Return (X, Y) of the center of cell containing provided text 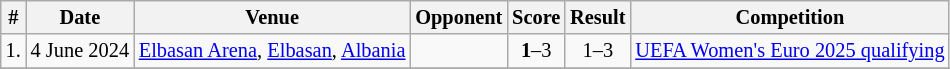
UEFA Women's Euro 2025 qualifying (790, 51)
Result (598, 17)
Elbasan Arena, Elbasan, Albania (272, 51)
4 June 2024 (80, 51)
Score (536, 17)
Competition (790, 17)
# (14, 17)
1. (14, 51)
Venue (272, 17)
Opponent (458, 17)
Date (80, 17)
